Provide the [x, y] coordinate of the cell's center where the given text is located.  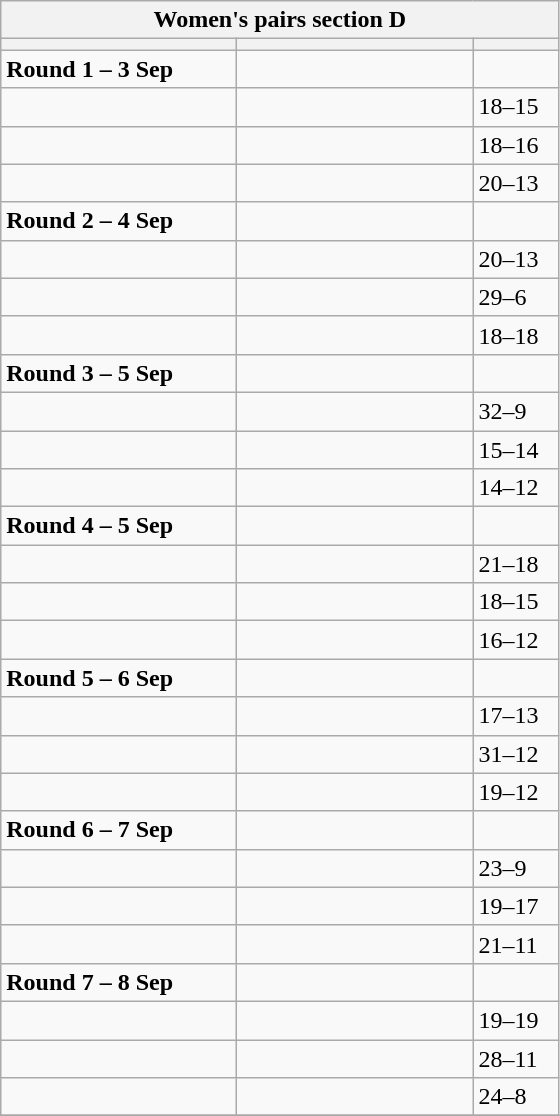
18–18 [516, 335]
Round 4 – 5 Sep [119, 526]
17–13 [516, 716]
18–16 [516, 145]
21–11 [516, 944]
23–9 [516, 868]
Round 5 – 6 Sep [119, 678]
Round 6 – 7 Sep [119, 830]
Round 2 – 4 Sep [119, 221]
19–17 [516, 906]
Round 3 – 5 Sep [119, 373]
24–8 [516, 1097]
31–12 [516, 754]
14–12 [516, 488]
32–9 [516, 411]
15–14 [516, 449]
16–12 [516, 640]
Round 1 – 3 Sep [119, 69]
29–6 [516, 297]
19–12 [516, 792]
Women's pairs section D [280, 20]
21–18 [516, 564]
28–11 [516, 1059]
Round 7 – 8 Sep [119, 982]
19–19 [516, 1020]
